Return (X, Y) of the center of cell containing provided text 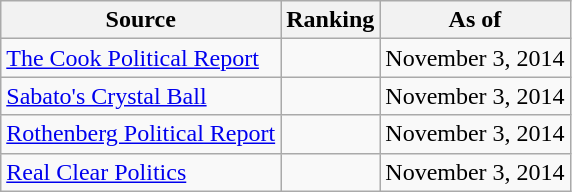
Rothenberg Political Report (141, 134)
Real Clear Politics (141, 172)
Ranking (330, 20)
As of (475, 20)
Sabato's Crystal Ball (141, 96)
The Cook Political Report (141, 58)
Source (141, 20)
